Return (X, Y) of the center of cell containing provided text 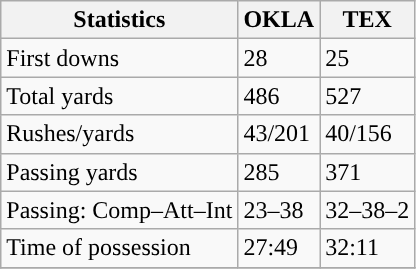
Time of possession (120, 248)
32–38–2 (368, 210)
486 (279, 96)
371 (368, 172)
Passing: Comp–Att–Int (120, 210)
32:11 (368, 248)
25 (368, 58)
285 (279, 172)
Statistics (120, 20)
28 (279, 58)
27:49 (279, 248)
TEX (368, 20)
43/201 (279, 134)
23–38 (279, 210)
OKLA (279, 20)
First downs (120, 58)
Total yards (120, 96)
527 (368, 96)
40/156 (368, 134)
Passing yards (120, 172)
Rushes/yards (120, 134)
